Scan for the cell matching the given text and deliver its (X, Y) coordinate at center. 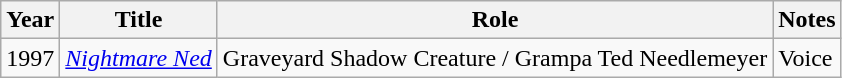
Role (494, 20)
Title (139, 20)
1997 (30, 58)
Graveyard Shadow Creature / Grampa Ted Needlemeyer (494, 58)
Year (30, 20)
Voice (807, 58)
Nightmare Ned (139, 58)
Notes (807, 20)
